For the text-containing cell, return its midpoint in (x, y) coordinate format. 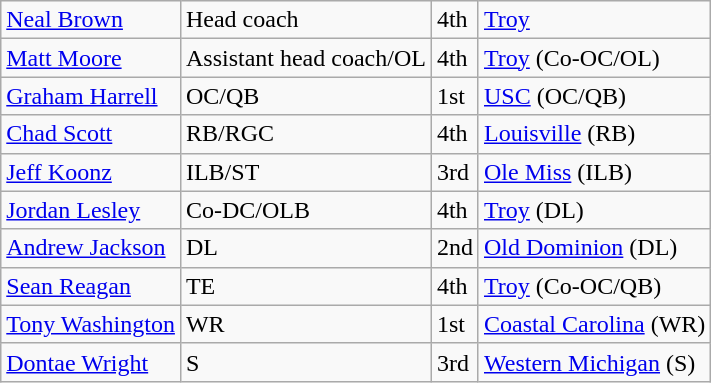
Dontae Wright (91, 362)
Sean Reagan (91, 286)
Louisville (RB) (594, 134)
Jordan Lesley (91, 210)
RB/RGC (306, 134)
Co-DC/OLB (306, 210)
S (306, 362)
Tony Washington (91, 324)
Andrew Jackson (91, 248)
Jeff Koonz (91, 172)
OC/QB (306, 96)
USC (OC/QB) (594, 96)
2nd (454, 248)
Head coach (306, 20)
Old Dominion (DL) (594, 248)
TE (306, 286)
Troy (Co-OC/OL) (594, 58)
Assistant head coach/OL (306, 58)
Western Michigan (S) (594, 362)
Ole Miss (ILB) (594, 172)
Chad Scott (91, 134)
Troy (594, 20)
ILB/ST (306, 172)
Troy (Co-OC/QB) (594, 286)
Coastal Carolina (WR) (594, 324)
WR (306, 324)
Troy (DL) (594, 210)
Graham Harrell (91, 96)
DL (306, 248)
Neal Brown (91, 20)
Matt Moore (91, 58)
